For the text-containing cell, return its midpoint in (X, Y) coordinate format. 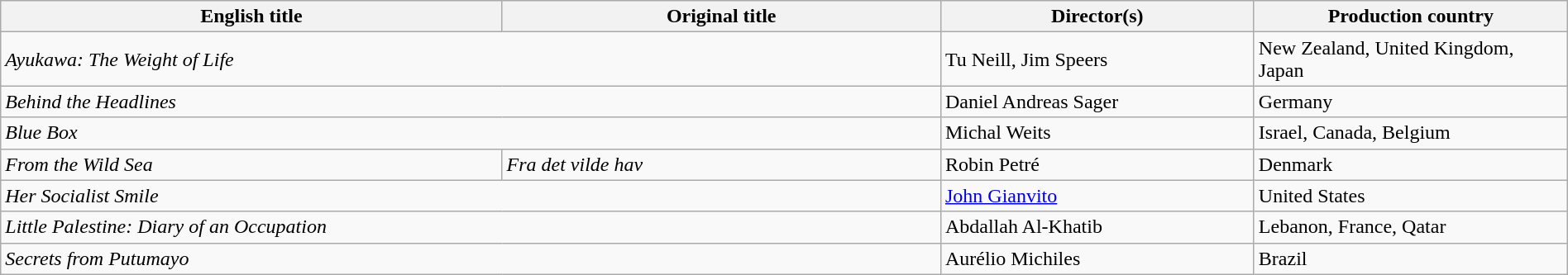
Ayukawa: The Weight of Life (471, 59)
Denmark (1411, 164)
John Gianvito (1097, 196)
Behind the Headlines (471, 102)
From the Wild Sea (251, 164)
Michal Weits (1097, 133)
Secrets from Putumayo (471, 258)
Her Socialist Smile (471, 196)
Tu Neill, Jim Speers (1097, 59)
Germany (1411, 102)
Brazil (1411, 258)
Israel, Canada, Belgium (1411, 133)
Little Palestine: Diary of an Occupation (471, 227)
Production country (1411, 17)
Robin Petré (1097, 164)
New Zealand, United Kingdom, Japan (1411, 59)
Lebanon, France, Qatar (1411, 227)
Daniel Andreas Sager (1097, 102)
Director(s) (1097, 17)
Original title (721, 17)
Blue Box (471, 133)
English title (251, 17)
Aurélio Michiles (1097, 258)
Fra det vilde hav (721, 164)
United States (1411, 196)
Abdallah Al-Khatib (1097, 227)
